From the cell containing the given text, extract its center point as [X, Y] coordinate. 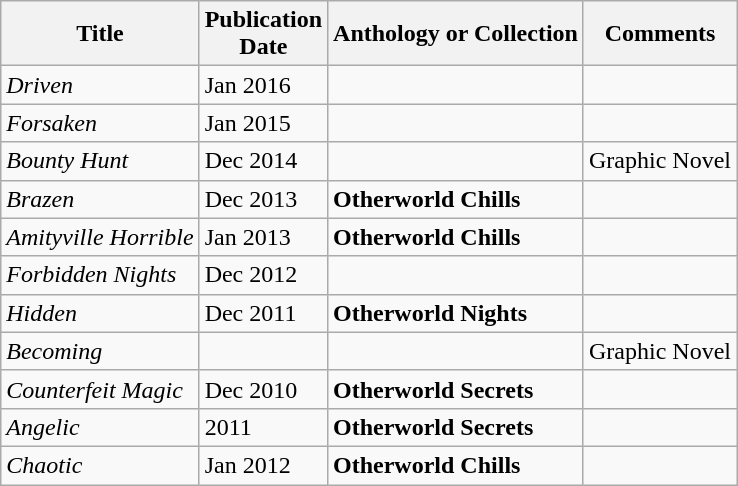
Anthology or Collection [456, 34]
Becoming [100, 351]
Brazen [100, 199]
Otherworld Nights [456, 313]
Title [100, 34]
Dec 2013 [263, 199]
Chaotic [100, 465]
2011 [263, 427]
Dec 2010 [263, 389]
Driven [100, 85]
Comments [660, 34]
Bounty Hunt [100, 161]
Angelic [100, 427]
Hidden [100, 313]
Forbidden Nights [100, 275]
Jan 2012 [263, 465]
Dec 2014 [263, 161]
Jan 2013 [263, 237]
Jan 2016 [263, 85]
Dec 2012 [263, 275]
Amityville Horrible [100, 237]
PublicationDate [263, 34]
Dec 2011 [263, 313]
Jan 2015 [263, 123]
Counterfeit Magic [100, 389]
Forsaken [100, 123]
